Pinpoint the cell where the given text exists, returning its (X, Y) midpoint coordinate. 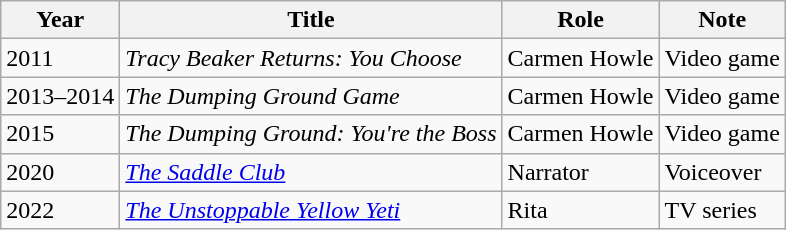
2013–2014 (60, 96)
Title (311, 20)
Voiceover (722, 172)
Note (722, 20)
TV series (722, 210)
The Saddle Club (311, 172)
The Dumping Ground: You're the Boss (311, 134)
The Dumping Ground Game (311, 96)
Rita (580, 210)
Year (60, 20)
The Unstoppable Yellow Yeti (311, 210)
2011 (60, 58)
Tracy Beaker Returns: You Choose (311, 58)
2022 (60, 210)
Role (580, 20)
Narrator (580, 172)
2020 (60, 172)
2015 (60, 134)
